Return the [X, Y] coordinate for the center point of the cell that contains the specified text.  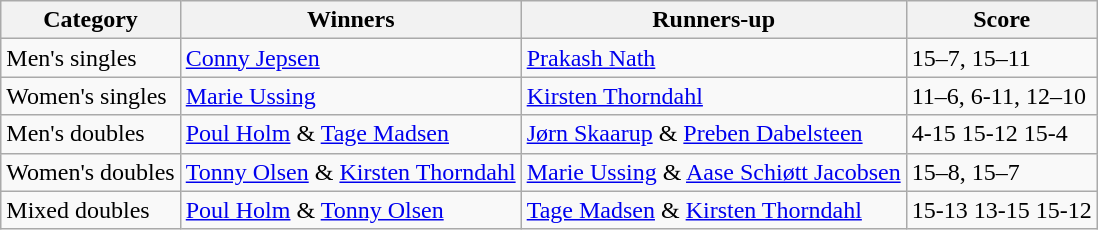
Men's doubles [90, 134]
Jørn Skaarup & Preben Dabelsteen [714, 134]
15-13 13-15 15-12 [1002, 210]
Runners-up [714, 20]
15–7, 15–11 [1002, 58]
11–6, 6-11, 12–10 [1002, 96]
Marie Ussing [350, 96]
Poul Holm & Tage Madsen [350, 134]
15–8, 15–7 [1002, 172]
4-15 15-12 15-4 [1002, 134]
Prakash Nath [714, 58]
Category [90, 20]
Men's singles [90, 58]
Women's doubles [90, 172]
Conny Jepsen [350, 58]
Tage Madsen & Kirsten Thorndahl [714, 210]
Poul Holm & Tonny Olsen [350, 210]
Marie Ussing & Aase Schiøtt Jacobsen [714, 172]
Tonny Olsen & Kirsten Thorndahl [350, 172]
Mixed doubles [90, 210]
Women's singles [90, 96]
Score [1002, 20]
Kirsten Thorndahl [714, 96]
Winners [350, 20]
